Determine the (X, Y) coordinate at the center of the cell enclosing the given text.  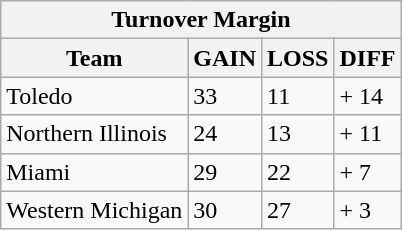
33 (225, 96)
13 (298, 134)
29 (225, 172)
22 (298, 172)
Northern Illinois (94, 134)
+ 11 (368, 134)
Toledo (94, 96)
+ 7 (368, 172)
+ 14 (368, 96)
DIFF (368, 58)
GAIN (225, 58)
30 (225, 210)
Western Michigan (94, 210)
27 (298, 210)
+ 3 (368, 210)
Turnover Margin (201, 20)
Team (94, 58)
Miami (94, 172)
11 (298, 96)
LOSS (298, 58)
24 (225, 134)
